Provide the (x, y) coordinate of the cell's center where the given text is located.  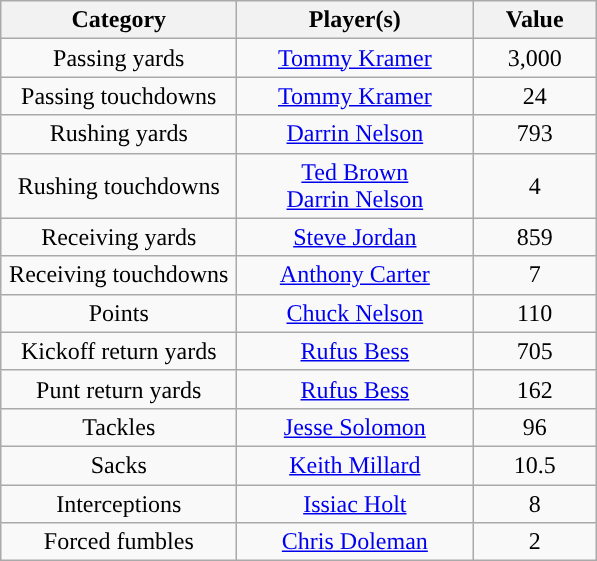
Tackles (119, 427)
859 (535, 237)
Forced fumbles (119, 542)
Interceptions (119, 503)
4 (535, 186)
793 (535, 134)
Category (119, 20)
Punt return yards (119, 389)
Darrin Nelson (355, 134)
Kickoff return yards (119, 351)
Steve Jordan (355, 237)
Ted Brown Darrin Nelson (355, 186)
162 (535, 389)
Receiving yards (119, 237)
Value (535, 20)
10.5 (535, 465)
Sacks (119, 465)
Passing touchdowns (119, 96)
Passing yards (119, 58)
Receiving touchdowns (119, 275)
Jesse Solomon (355, 427)
Rushing yards (119, 134)
Anthony Carter (355, 275)
Issiac Holt (355, 503)
3,000 (535, 58)
Chris Doleman (355, 542)
705 (535, 351)
96 (535, 427)
Points (119, 313)
Keith Millard (355, 465)
Player(s) (355, 20)
110 (535, 313)
24 (535, 96)
7 (535, 275)
2 (535, 542)
Rushing touchdowns (119, 186)
Chuck Nelson (355, 313)
8 (535, 503)
